Return the [x, y] coordinate for the center point of the cell that contains the specified text.  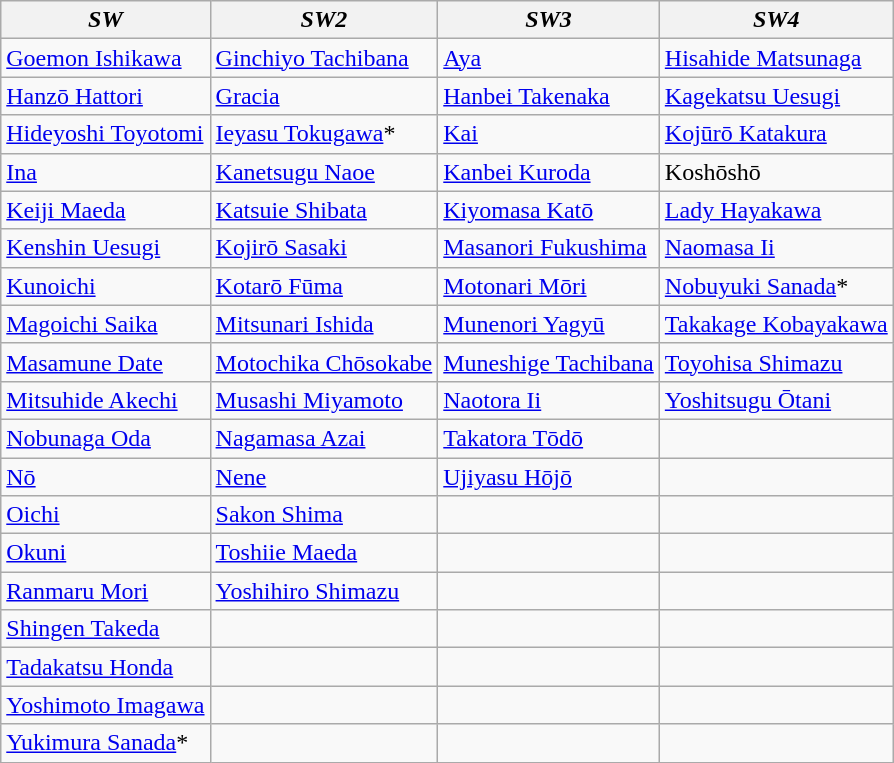
Motonari Mōri [549, 286]
Koshōshō [776, 172]
Kotarō Fūma [324, 286]
Hanzō Hattori [106, 96]
Ginchiyo Tachibana [324, 58]
Hisahide Matsunaga [776, 58]
Naotora Ii [549, 400]
Yoshihiro Shimazu [324, 591]
Magoichi Saika [106, 324]
Kenshin Uesugi [106, 248]
Keiji Maeda [106, 210]
Yukimura Sanada* [106, 743]
Hanbei Takenaka [549, 96]
Musashi Miyamoto [324, 400]
Kojirō Sasaki [324, 248]
Nobunaga Oda [106, 438]
Nō [106, 477]
Kunoichi [106, 286]
Kojūrō Katakura [776, 134]
Aya [549, 58]
Toyohisa Shimazu [776, 362]
Toshiie Maeda [324, 553]
Kiyomasa Katō [549, 210]
Gracia [324, 96]
Kai [549, 134]
Masamune Date [106, 362]
Hideyoshi Toyotomi [106, 134]
Kanbei Kuroda [549, 172]
Katsuie Shibata [324, 210]
Okuni [106, 553]
Yoshitsugu Ōtani [776, 400]
Shingen Takeda [106, 629]
Ranmaru Mori [106, 591]
Ieyasu Tokugawa* [324, 134]
Goemon Ishikawa [106, 58]
SW4 [776, 20]
Yoshimoto Imagawa [106, 705]
Nagamasa Azai [324, 438]
Mitsuhide Akechi [106, 400]
Ina [106, 172]
SW [106, 20]
Kagekatsu Uesugi [776, 96]
Ujiyasu Hōjō [549, 477]
Kanetsugu Naoe [324, 172]
Muneshige Tachibana [549, 362]
Takakage Kobayakawa [776, 324]
Nobuyuki Sanada* [776, 286]
Nene [324, 477]
Naomasa Ii [776, 248]
Masanori Fukushima [549, 248]
Munenori Yagyū [549, 324]
Lady Hayakawa [776, 210]
Mitsunari Ishida [324, 324]
Tadakatsu Honda [106, 667]
SW3 [549, 20]
Motochika Chōsokabe [324, 362]
Takatora Tōdō [549, 438]
SW2 [324, 20]
Sakon Shima [324, 515]
Oichi [106, 515]
